Capture the cell that displays the provided text and extract its [x, y] central coordinate. 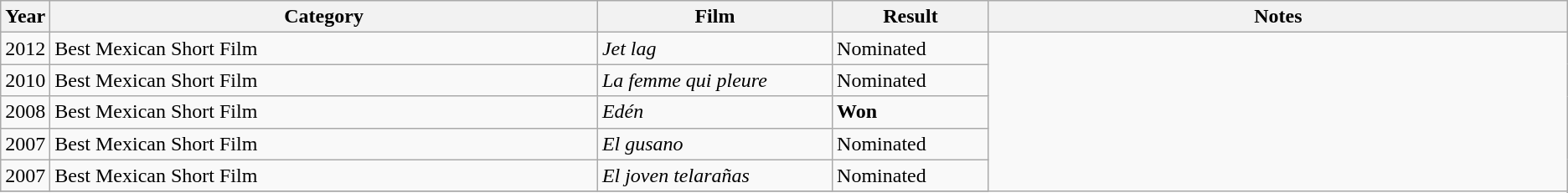
El gusano [714, 144]
La femme qui pleure [714, 80]
Notes [1278, 17]
Result [911, 17]
Year [25, 17]
Jet lag [714, 48]
El joven telarañas [714, 175]
Won [911, 112]
Film [714, 17]
2008 [25, 112]
2012 [25, 48]
Edén [714, 112]
Category [324, 17]
2010 [25, 80]
